Determine the [x, y] coordinate at the center of the cell enclosing the given text.  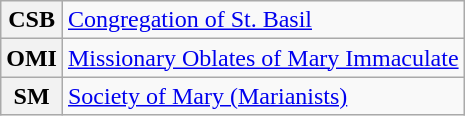
OMI [32, 58]
Congregation of St. Basil [263, 20]
Society of Mary (Marianists) [263, 96]
SM [32, 96]
Missionary Oblates of Mary Immaculate [263, 58]
CSB [32, 20]
